Determine the (x, y) coordinate at the center of the cell enclosing the given text.  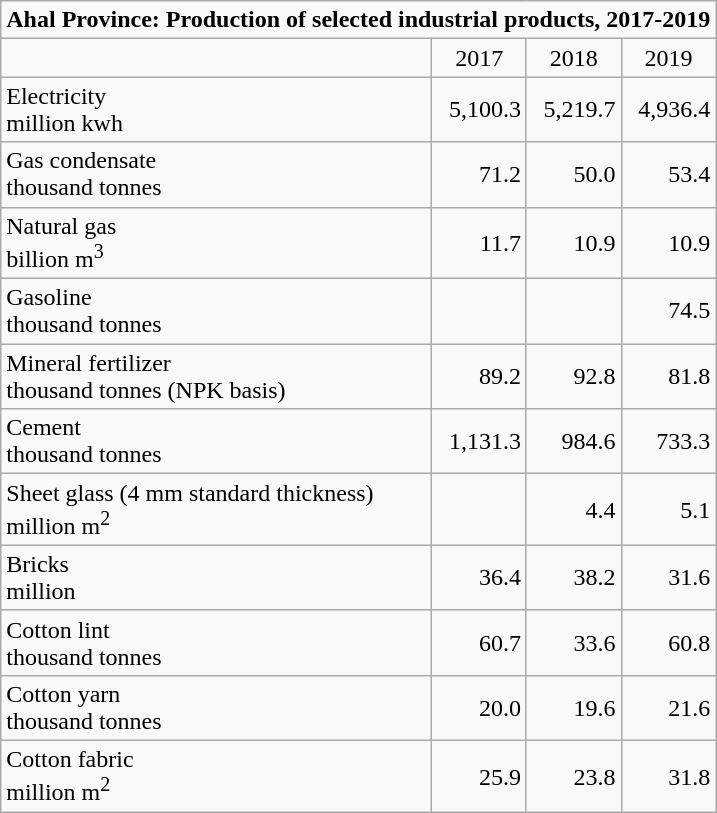
5,100.3 (480, 110)
Ahal Province: Production of selected industrial products, 2017-2019 (358, 20)
25.9 (480, 776)
31.8 (668, 776)
38.2 (574, 578)
Gasolinethousand tonnes (216, 312)
Cotton fabricmillion m2 (216, 776)
20.0 (480, 708)
2019 (668, 58)
Gas condensatethousand tonnes (216, 174)
1,131.3 (480, 442)
36.4 (480, 578)
11.7 (480, 243)
5,219.7 (574, 110)
21.6 (668, 708)
984.6 (574, 442)
92.8 (574, 376)
81.8 (668, 376)
Electricitymillion kwh (216, 110)
60.8 (668, 642)
Sheet glass (4 mm standard thickness)million m2 (216, 510)
733.3 (668, 442)
Cementthousand tonnes (216, 442)
53.4 (668, 174)
19.6 (574, 708)
Cotton lintthousand tonnes (216, 642)
33.6 (574, 642)
5.1 (668, 510)
74.5 (668, 312)
Mineral fertilizerthousand tonnes (NPK basis) (216, 376)
23.8 (574, 776)
Natural gasbillion m3 (216, 243)
Cotton yarnthousand tonnes (216, 708)
4.4 (574, 510)
2018 (574, 58)
4,936.4 (668, 110)
31.6 (668, 578)
60.7 (480, 642)
71.2 (480, 174)
2017 (480, 58)
50.0 (574, 174)
Bricksmillion (216, 578)
89.2 (480, 376)
